Scan for the cell matching the given text and deliver its [X, Y] coordinate at center. 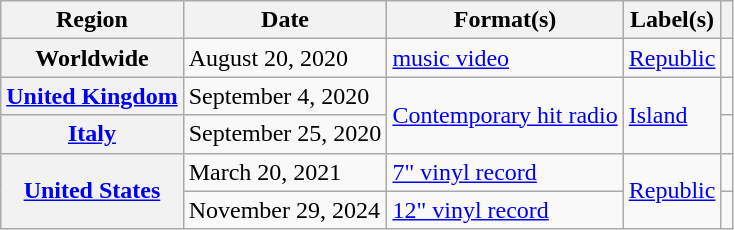
United States [92, 191]
Format(s) [505, 20]
Date [285, 20]
March 20, 2021 [285, 172]
September 25, 2020 [285, 134]
United Kingdom [92, 96]
Worldwide [92, 58]
November 29, 2024 [285, 210]
7" vinyl record [505, 172]
Italy [92, 134]
September 4, 2020 [285, 96]
Region [92, 20]
12" vinyl record [505, 210]
Label(s) [672, 20]
Island [672, 115]
Contemporary hit radio [505, 115]
music video [505, 58]
August 20, 2020 [285, 58]
